Search for the cell housing the specified text and yield its [X, Y] center coordinate. 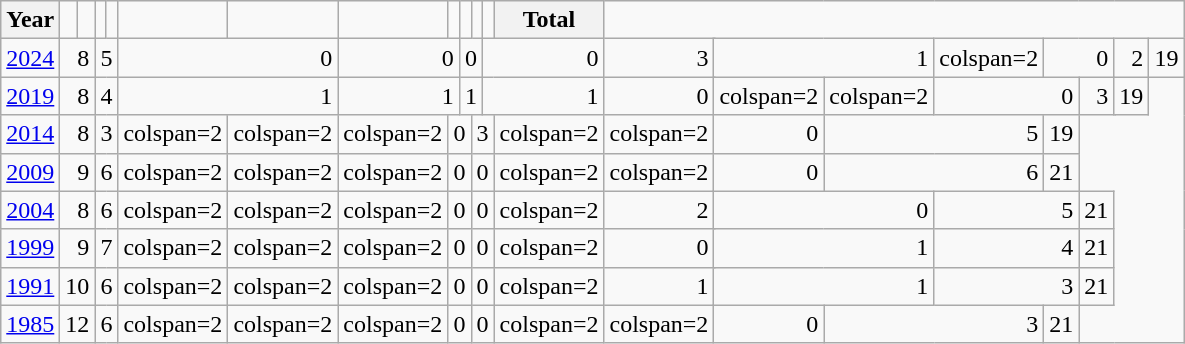
1985 [30, 324]
Year [30, 20]
2004 [30, 210]
2009 [30, 172]
2014 [30, 134]
7 [106, 248]
2019 [30, 96]
1991 [30, 286]
12 [78, 324]
1999 [30, 248]
Total [549, 20]
10 [78, 286]
2024 [30, 58]
